Output the (X, Y) coordinate of the center of the cell containing the given text.  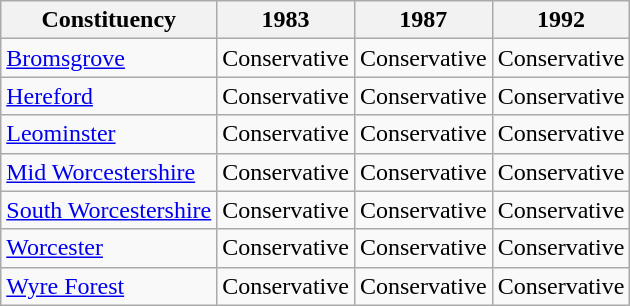
1983 (286, 20)
Wyre Forest (109, 286)
Leominster (109, 134)
South Worcestershire (109, 210)
Constituency (109, 20)
Mid Worcestershire (109, 172)
1992 (561, 20)
Hereford (109, 96)
Worcester (109, 248)
1987 (423, 20)
Bromsgrove (109, 58)
